Search for the cell housing the specified text and yield its [X, Y] center coordinate. 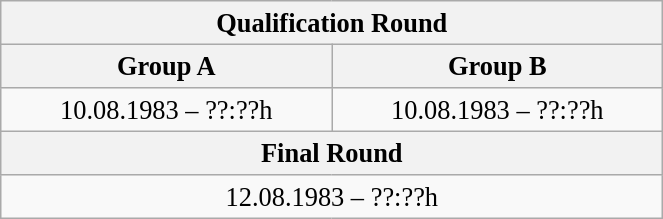
12.08.1983 – ??:??h [332, 197]
Group B [498, 66]
Qualification Round [332, 22]
Group A [166, 66]
Final Round [332, 153]
